Search for the cell housing the specified text and yield its (x, y) center coordinate. 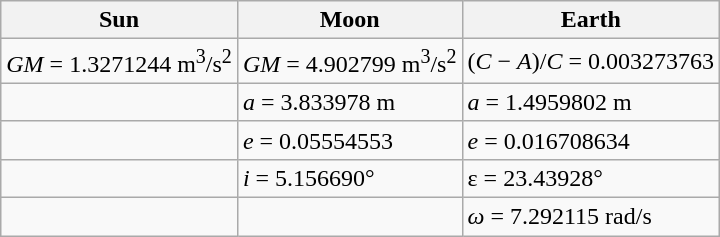
GM = 4.902799 m3/s2 (350, 62)
i = 5.156690° (350, 178)
Moon (350, 20)
e = 0.016708634 (591, 140)
ε = 23.43928° (591, 178)
(C − A)/C = 0.003273763 (591, 62)
a = 3.833978 m (350, 102)
Sun (120, 20)
e = 0.05554553 (350, 140)
GM = 1.3271244 m3/s2 (120, 62)
a = 1.4959802 m (591, 102)
Earth (591, 20)
ω = 7.292115 rad/s (591, 217)
